From the cell containing the given text, extract its center point as [X, Y] coordinate. 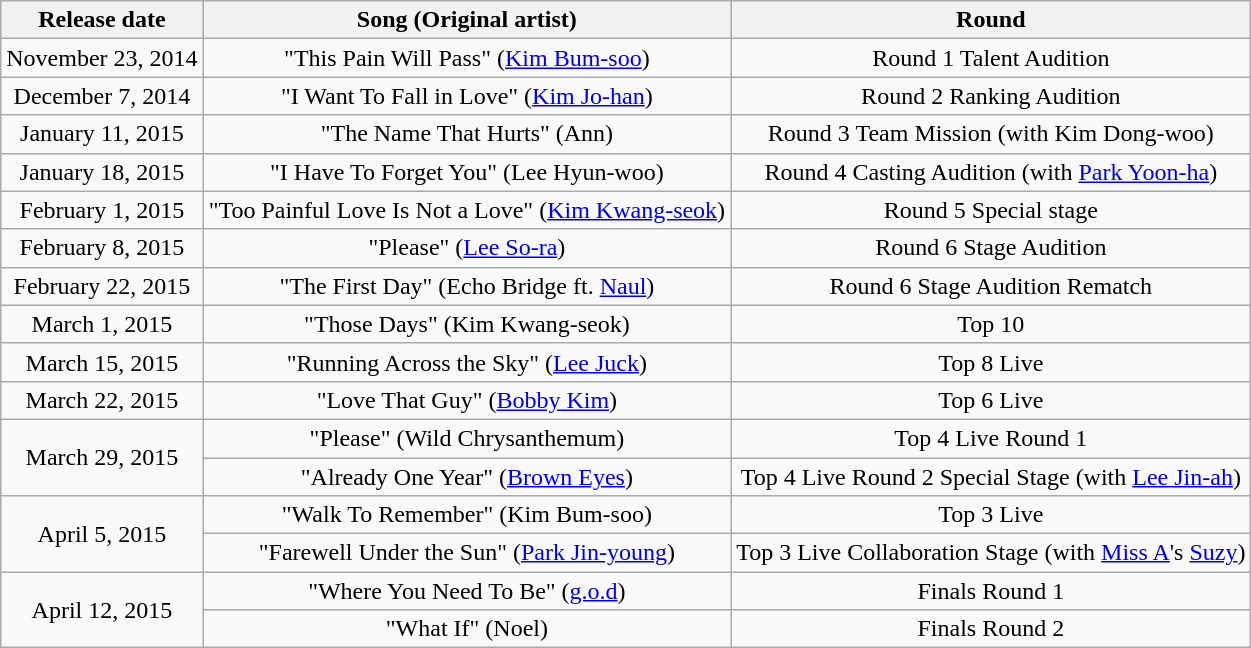
Finals Round 1 [991, 591]
"Running Across the Sky" (Lee Juck) [467, 362]
February 1, 2015 [102, 210]
"Already One Year" (Brown Eyes) [467, 477]
Round 3 Team Mission (with Kim Dong-woo) [991, 134]
"Farewell Under the Sun" (Park Jin-young) [467, 553]
Top 6 Live [991, 400]
"Walk To Remember" (Kim Bum-soo) [467, 515]
Round 6 Stage Audition [991, 248]
"The First Day" (Echo Bridge ft. Naul) [467, 286]
Top 4 Live Round 1 [991, 438]
"I Want To Fall in Love" (Kim Jo-han) [467, 96]
Top 10 [991, 324]
December 7, 2014 [102, 96]
March 22, 2015 [102, 400]
February 22, 2015 [102, 286]
"What If" (Noel) [467, 629]
March 1, 2015 [102, 324]
April 5, 2015 [102, 534]
"Love That Guy" (Bobby Kim) [467, 400]
Round 6 Stage Audition Rematch [991, 286]
"Where You Need To Be" (g.o.d) [467, 591]
Song (Original artist) [467, 20]
"I Have To Forget You" (Lee Hyun-woo) [467, 172]
"Please" (Wild Chrysanthemum) [467, 438]
March 15, 2015 [102, 362]
Top 3 Live [991, 515]
Round 2 Ranking Audition [991, 96]
Top 3 Live Collaboration Stage (with Miss A's Suzy) [991, 553]
Finals Round 2 [991, 629]
April 12, 2015 [102, 610]
February 8, 2015 [102, 248]
January 18, 2015 [102, 172]
Round 4 Casting Audition (with Park Yoon-ha) [991, 172]
November 23, 2014 [102, 58]
January 11, 2015 [102, 134]
Top 4 Live Round 2 Special Stage (with Lee Jin-ah) [991, 477]
March 29, 2015 [102, 457]
Round 5 Special stage [991, 210]
"This Pain Will Pass" (Kim Bum-soo) [467, 58]
Round 1 Talent Audition [991, 58]
Release date [102, 20]
"Those Days" (Kim Kwang-seok) [467, 324]
"The Name That Hurts" (Ann) [467, 134]
Top 8 Live [991, 362]
"Please" (Lee So-ra) [467, 248]
Round [991, 20]
"Too Painful Love Is Not a Love" (Kim Kwang-seok) [467, 210]
